Provide the [X, Y] coordinate of the cell's center where the given text is located.  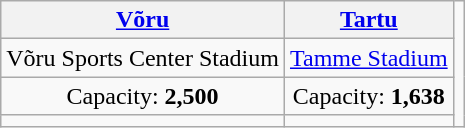
Capacity: 2,500 [143, 96]
Capacity: 1,638 [368, 96]
Võru [143, 20]
Tamme Stadium [368, 58]
Võru Sports Center Stadium [143, 58]
Tartu [368, 20]
